Identify which cell holds the provided text, then report its [X, Y] central coordinate. 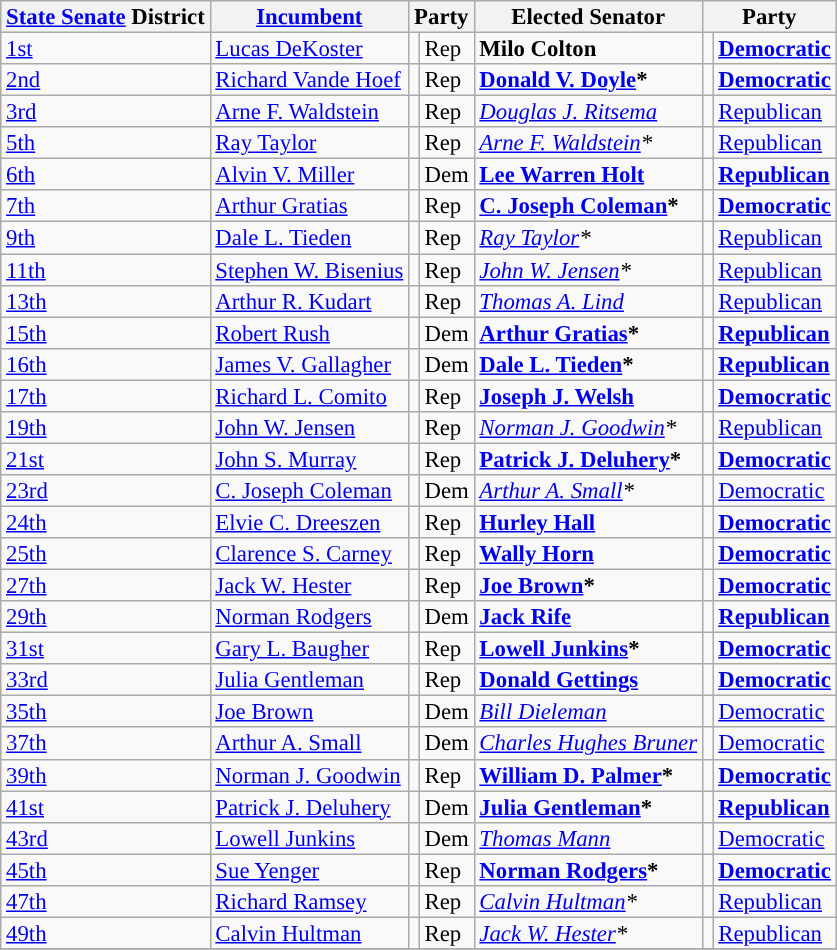
Julia Gentleman* [588, 807]
C. Joseph Coleman* [588, 206]
Hurley Hall [588, 522]
19th [106, 428]
Calvin Hultman* [588, 902]
Stephen W. Bisenius [310, 270]
Joe Brown [310, 712]
3rd [106, 112]
Ray Taylor [310, 143]
7th [106, 206]
17th [106, 396]
39th [106, 775]
Dale L. Tieden [310, 238]
Lowell Junkins [310, 838]
Lowell Junkins* [588, 649]
Donald V. Doyle* [588, 80]
Jack W. Hester* [588, 933]
William D. Palmer* [588, 775]
Milo Colton [588, 49]
16th [106, 364]
Arne F. Waldstein* [588, 143]
Patrick J. Deluhery* [588, 459]
29th [106, 617]
Arthur A. Small [310, 744]
Thomas A. Lind [588, 301]
Lucas DeKoster [310, 49]
John W. Jensen [310, 428]
Arne F. Waldstein [310, 112]
Clarence S. Carney [310, 554]
Ray Taylor* [588, 238]
Richard Ramsey [310, 902]
1st [106, 49]
9th [106, 238]
Charles Hughes Bruner [588, 744]
Arthur A. Small* [588, 491]
Elected Senator [588, 17]
Norman J. Goodwin [310, 775]
Bill Dieleman [588, 712]
Gary L. Baugher [310, 649]
Lee Warren Holt [588, 175]
Douglas J. Ritsema [588, 112]
24th [106, 522]
11th [106, 270]
5th [106, 143]
Norman Rodgers* [588, 870]
23rd [106, 491]
Alvin V. Miller [310, 175]
43rd [106, 838]
49th [106, 933]
Joseph J. Welsh [588, 396]
Robert Rush [310, 333]
Arthur R. Kudart [310, 301]
45th [106, 870]
John W. Jensen* [588, 270]
Donald Gettings [588, 680]
Richard Vande Hoef [310, 80]
33rd [106, 680]
6th [106, 175]
15th [106, 333]
Joe Brown* [588, 586]
25th [106, 554]
C. Joseph Coleman [310, 491]
Norman J. Goodwin* [588, 428]
Thomas Mann [588, 838]
Norman Rodgers [310, 617]
37th [106, 744]
James V. Gallagher [310, 364]
Julia Gentleman [310, 680]
Dale L. Tieden* [588, 364]
31st [106, 649]
State Senate District [106, 17]
41st [106, 807]
Sue Yenger [310, 870]
Incumbent [310, 17]
Jack Rife [588, 617]
Elvie C. Dreeszen [310, 522]
Calvin Hultman [310, 933]
35th [106, 712]
Jack W. Hester [310, 586]
Arthur Gratias [310, 206]
Richard L. Comito [310, 396]
Wally Horn [588, 554]
47th [106, 902]
2nd [106, 80]
27th [106, 586]
Patrick J. Deluhery [310, 807]
John S. Murray [310, 459]
Arthur Gratias* [588, 333]
13th [106, 301]
21st [106, 459]
